From the cell containing the given text, extract its center point as [X, Y] coordinate. 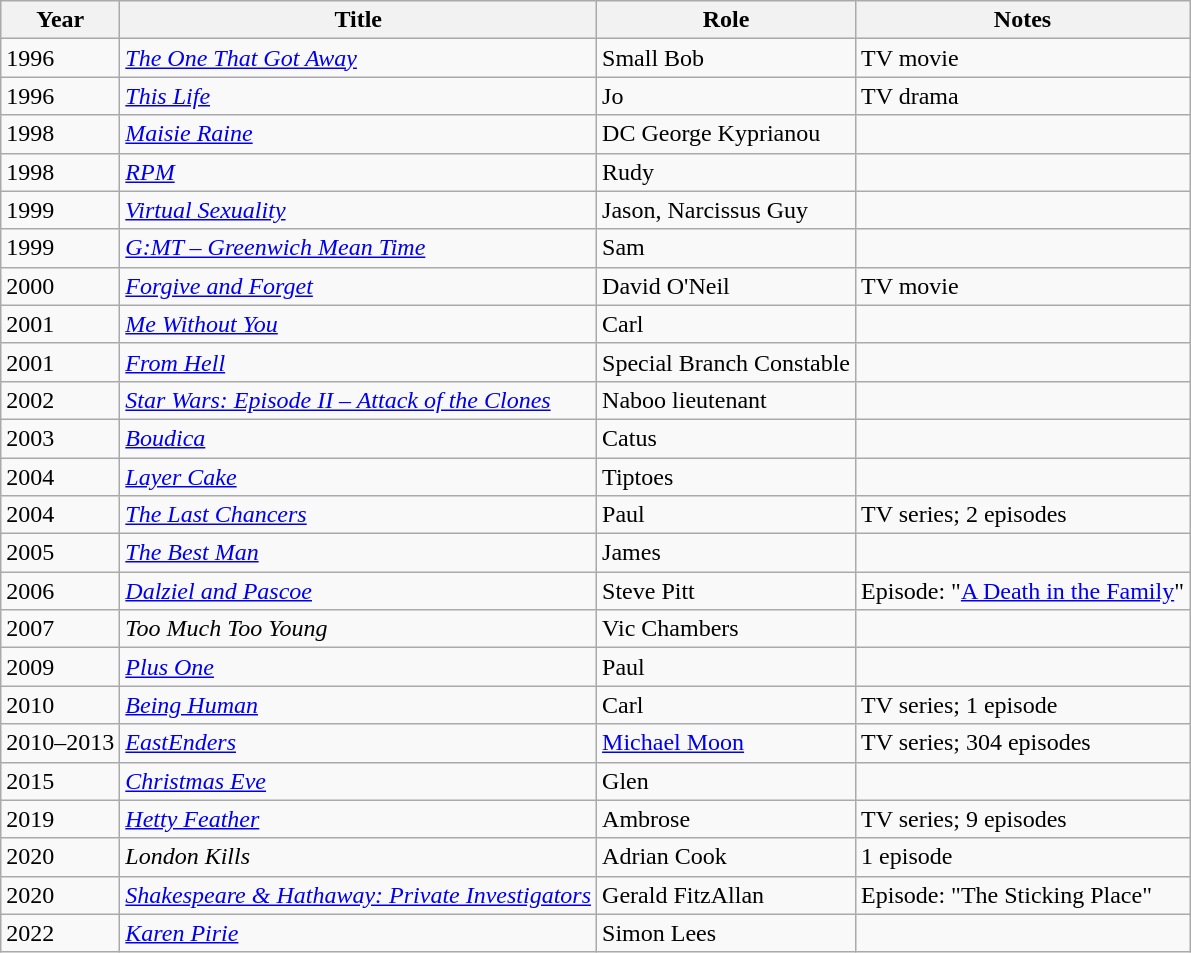
Forgive and Forget [358, 286]
Virtual Sexuality [358, 210]
Shakespeare & Hathaway: Private Investigators [358, 895]
Catus [726, 438]
2009 [60, 667]
Sam [726, 248]
Jo [726, 96]
TV series; 304 episodes [1023, 743]
RPM [358, 172]
Dalziel and Pascoe [358, 591]
From Hell [358, 362]
2007 [60, 629]
Maisie Raine [358, 134]
David O'Neil [726, 286]
Ambrose [726, 819]
2010 [60, 705]
Jason, Narcissus Guy [726, 210]
Naboo lieutenant [726, 400]
Rudy [726, 172]
2005 [60, 553]
2002 [60, 400]
London Kills [358, 857]
Christmas Eve [358, 781]
TV series; 2 episodes [1023, 515]
The Best Man [358, 553]
This Life [358, 96]
2010–2013 [60, 743]
Me Without You [358, 324]
The One That Got Away [358, 58]
2019 [60, 819]
2003 [60, 438]
Role [726, 20]
Star Wars: Episode II – Attack of the Clones [358, 400]
Notes [1023, 20]
Too Much Too Young [358, 629]
Vic Chambers [726, 629]
Layer Cake [358, 477]
EastEnders [358, 743]
2015 [60, 781]
2022 [60, 933]
Being Human [358, 705]
Adrian Cook [726, 857]
1 episode [1023, 857]
2006 [60, 591]
The Last Chancers [358, 515]
TV series; 1 episode [1023, 705]
Title [358, 20]
Michael Moon [726, 743]
Episode: "A Death in the Family" [1023, 591]
James [726, 553]
Gerald FitzAllan [726, 895]
2000 [60, 286]
Plus One [358, 667]
DC George Kyprianou [726, 134]
TV series; 9 episodes [1023, 819]
Special Branch Constable [726, 362]
Hetty Feather [358, 819]
Simon Lees [726, 933]
Steve Pitt [726, 591]
TV drama [1023, 96]
Tiptoes [726, 477]
G:MT – Greenwich Mean Time [358, 248]
Karen Pirie [358, 933]
Year [60, 20]
Small Bob [726, 58]
Episode: "The Sticking Place" [1023, 895]
Boudica [358, 438]
Glen [726, 781]
